Search for the cell housing the specified text and yield its (x, y) center coordinate. 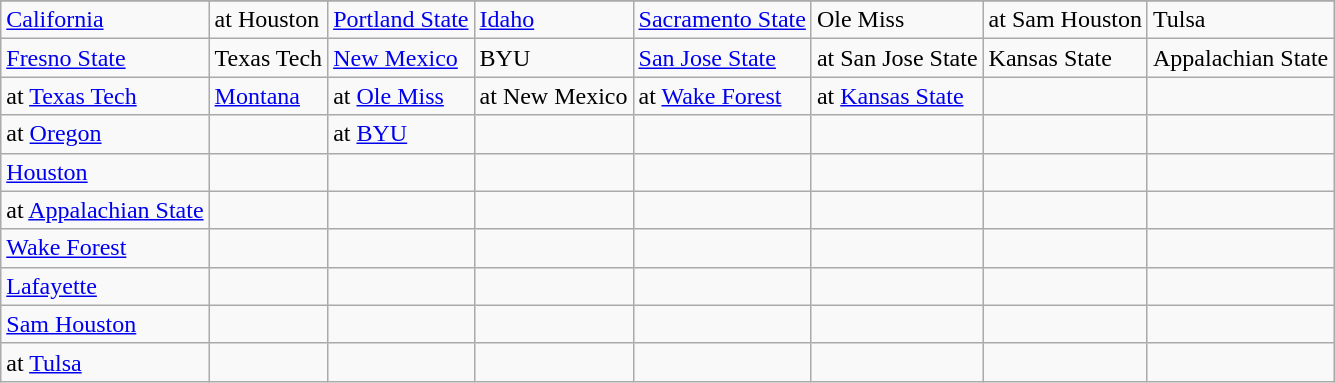
Appalachian State (1240, 58)
Kansas State (1065, 58)
Sam Houston (105, 324)
at Tulsa (105, 362)
at Ole Miss (401, 96)
Portland State (401, 20)
Fresno State (105, 58)
at BYU (401, 134)
Lafayette (105, 286)
Idaho (554, 20)
Montana (268, 96)
Ole Miss (897, 20)
at Appalachian State (105, 210)
at New Mexico (554, 96)
at Sam Houston (1065, 20)
Wake Forest (105, 248)
at Kansas State (897, 96)
at Houston (268, 20)
at Wake Forest (722, 96)
Tulsa (1240, 20)
BYU (554, 58)
at Texas Tech (105, 96)
San Jose State (722, 58)
California (105, 20)
Texas Tech (268, 58)
at San Jose State (897, 58)
Sacramento State (722, 20)
Houston (105, 172)
New Mexico (401, 58)
at Oregon (105, 134)
